Provide the (x, y) coordinate of the cell's center where the given text is located.  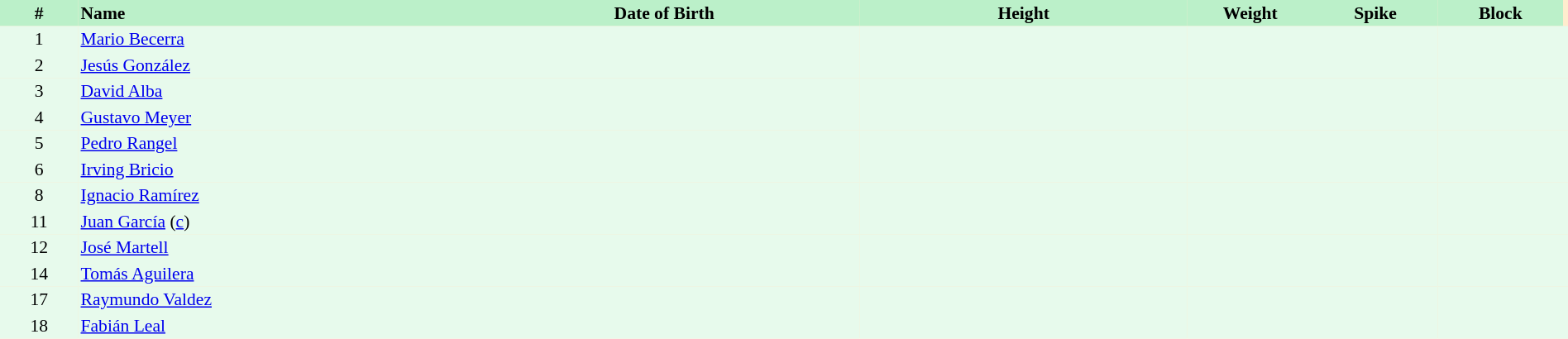
Irving Bricio (273, 169)
José Martell (273, 248)
6 (39, 169)
14 (39, 274)
2 (39, 65)
Gustavo Meyer (273, 117)
Raymundo Valdez (273, 299)
8 (39, 195)
Height (1024, 13)
Date of Birth (664, 13)
18 (39, 326)
Ignacio Ramírez (273, 195)
12 (39, 248)
11 (39, 222)
1 (39, 40)
Spike (1374, 13)
Mario Becerra (273, 40)
Weight (1250, 13)
Name (273, 13)
David Alba (273, 91)
Tomás Aguilera (273, 274)
4 (39, 117)
Fabián Leal (273, 326)
Jesús González (273, 65)
# (39, 13)
17 (39, 299)
3 (39, 91)
Pedro Rangel (273, 144)
5 (39, 144)
Block (1500, 13)
Juan García (c) (273, 222)
